Capture the cell that displays the provided text and extract its [x, y] central coordinate. 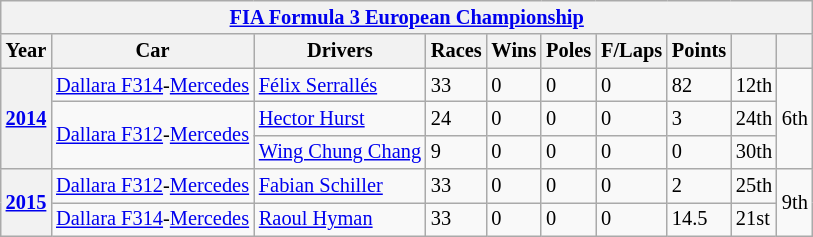
F/Laps [632, 51]
24 [456, 118]
30th [754, 152]
9 [456, 152]
Wins [514, 51]
Points [699, 51]
9th [795, 202]
Fabian Schiller [340, 186]
12th [754, 85]
82 [699, 85]
24th [754, 118]
Raoul Hyman [340, 219]
Félix Serrallés [340, 85]
FIA Formula 3 European Championship [407, 17]
Races [456, 51]
14.5 [699, 219]
6th [795, 118]
2014 [26, 118]
Year [26, 51]
21st [754, 219]
2015 [26, 202]
2 [699, 186]
Wing Chung Chang [340, 152]
Car [152, 51]
Poles [568, 51]
Hector Hurst [340, 118]
3 [699, 118]
25th [754, 186]
Drivers [340, 51]
